Output the (X, Y) coordinate of the center of the cell containing the given text.  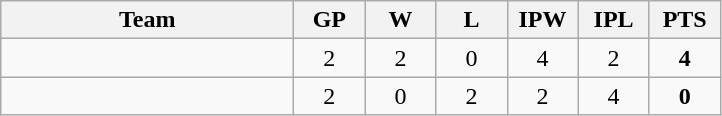
Team (148, 20)
GP (330, 20)
L (472, 20)
IPL (614, 20)
PTS (684, 20)
IPW (542, 20)
W (400, 20)
